Extract the [X, Y] coordinate from the center of the cell holding the provided text.  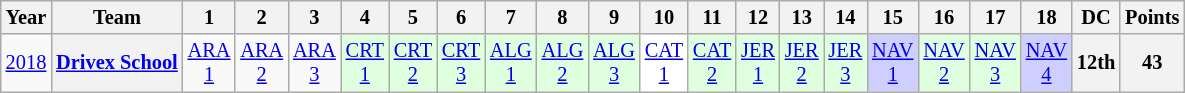
ALG2 [563, 63]
Drivex School [116, 63]
ARA2 [262, 63]
7 [511, 17]
2018 [26, 63]
ARA1 [210, 63]
12th [1096, 63]
6 [461, 17]
ALG1 [511, 63]
14 [846, 17]
NAV3 [996, 63]
Points [1152, 17]
JER3 [846, 63]
13 [802, 17]
Year [26, 17]
9 [614, 17]
JER1 [758, 63]
NAV1 [892, 63]
5 [413, 17]
43 [1152, 63]
16 [944, 17]
NAV4 [1046, 63]
CAT2 [712, 63]
11 [712, 17]
4 [365, 17]
CRT3 [461, 63]
DC [1096, 17]
ARA3 [314, 63]
CRT1 [365, 63]
10 [664, 17]
12 [758, 17]
CAT1 [664, 63]
3 [314, 17]
2 [262, 17]
1 [210, 17]
JER2 [802, 63]
ALG3 [614, 63]
15 [892, 17]
CRT2 [413, 63]
8 [563, 17]
NAV2 [944, 63]
18 [1046, 17]
17 [996, 17]
Team [116, 17]
